Output the [X, Y] coordinate of the center of the cell containing the given text.  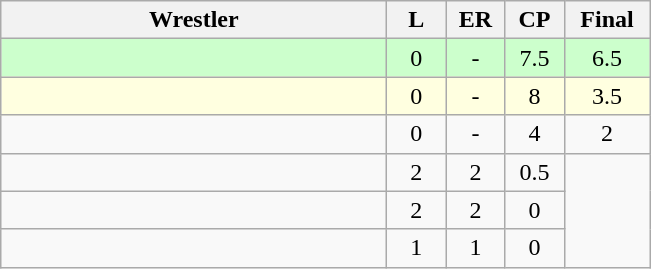
4 [534, 134]
3.5 [607, 96]
Wrestler [194, 20]
0.5 [534, 172]
L [416, 20]
ER [476, 20]
8 [534, 96]
6.5 [607, 58]
7.5 [534, 58]
Final [607, 20]
CP [534, 20]
